Pinpoint the cell where the given text exists, returning its (x, y) midpoint coordinate. 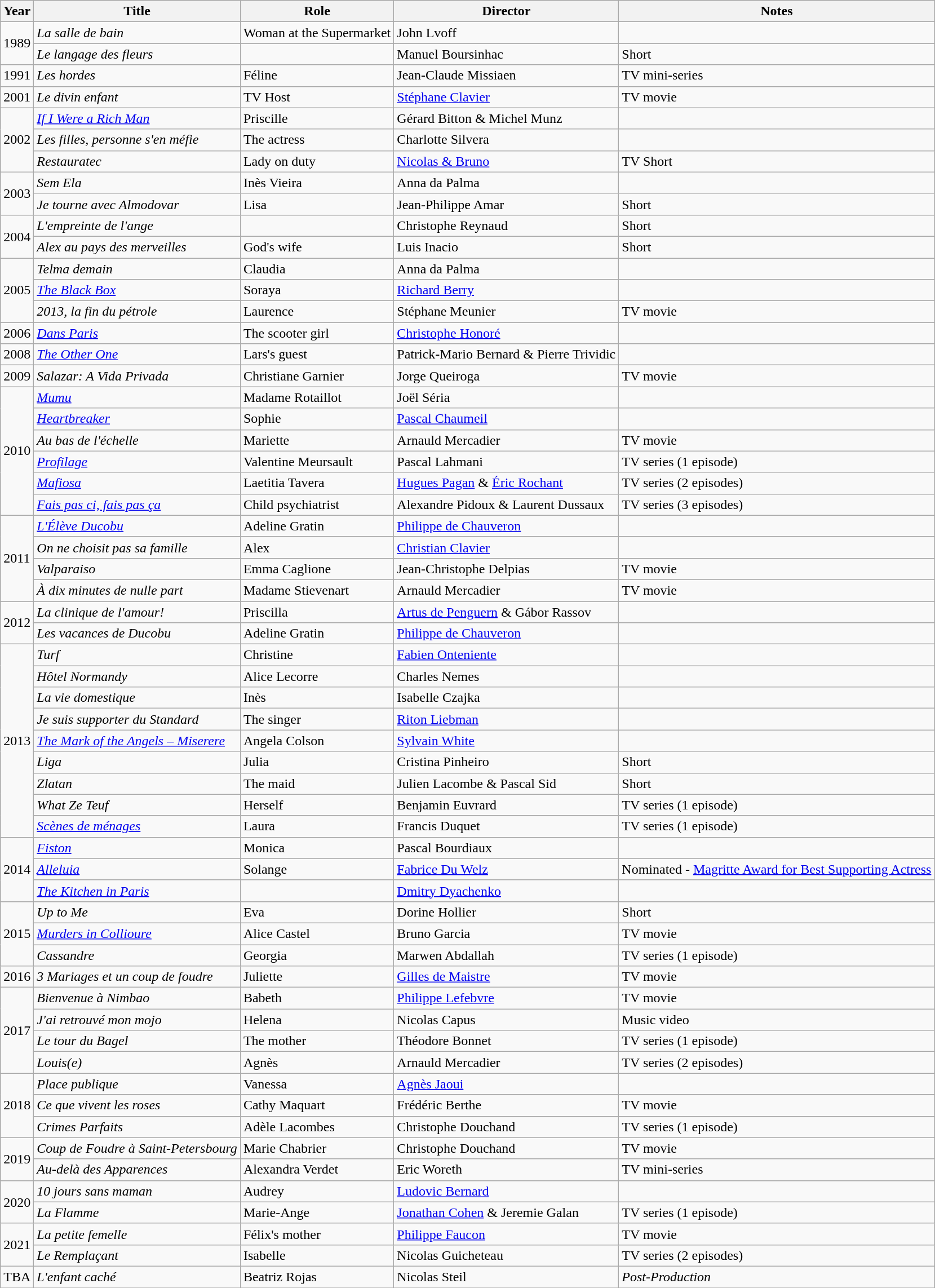
Priscilla (317, 612)
Up to Me (138, 912)
À dix minutes de nulle part (138, 590)
Georgia (317, 955)
L'empreinte de l'ange (138, 225)
Notes (777, 11)
Alexandre Pidoux & Laurent Dussaux (506, 504)
Jean-Claude Missiaen (506, 76)
Agnès Jaoui (506, 1084)
Le divin enfant (138, 97)
Laetitia Tavera (317, 483)
If I Were a Rich Man (138, 118)
The mother (317, 1041)
2014 (17, 869)
Isabelle (317, 1255)
Je tourne avec Almodovar (138, 204)
Patrick-Mario Bernard & Pierre Trividic (506, 355)
Théodore Bonnet (506, 1041)
Lisa (317, 204)
2013, la fin du pétrole (138, 312)
Scènes de ménages (138, 826)
2020 (17, 1202)
Nicolas & Bruno (506, 161)
Lady on duty (317, 161)
2008 (17, 355)
Mumu (138, 397)
Les vacances de Ducobu (138, 634)
Inès Vieira (317, 183)
Title (138, 11)
2005 (17, 290)
Au-delà des Apparences (138, 1170)
2021 (17, 1245)
God's wife (317, 247)
La vie domestique (138, 698)
Sophie (317, 419)
Sylvain White (506, 741)
Nicolas Capus (506, 1020)
Gilles de Maistre (506, 977)
Post-Production (777, 1277)
Mariette (317, 440)
Les hordes (138, 76)
Au bas de l'échelle (138, 440)
Manuel Boursinhac (506, 54)
Alice Lecorre (317, 676)
Gérard Bitton & Michel Munz (506, 118)
2016 (17, 977)
Priscille (317, 118)
Dans Paris (138, 333)
2012 (17, 622)
Director (506, 11)
Role (317, 11)
TV Short (777, 161)
Madame Stievenart (317, 590)
2017 (17, 1030)
Christophe Honoré (506, 333)
Inès (317, 698)
Dmitry Dyachenko (506, 891)
Marwen Abdallah (506, 955)
Monica (317, 848)
1989 (17, 43)
L'Élève Ducobu (138, 526)
Year (17, 11)
Féline (317, 76)
Christian Clavier (506, 547)
Pascal Bourdiaux (506, 848)
Le tour du Bagel (138, 1041)
Alexandra Verdet (317, 1170)
What Ze Teuf (138, 805)
Cristina Pinheiro (506, 762)
Cathy Maquart (317, 1105)
Valparaiso (138, 569)
Christine (317, 655)
Luis Inacio (506, 247)
Nominated - Magritte Award for Best Supporting Actress (777, 869)
Fais pas ci, fais pas ça (138, 504)
On ne choisit pas sa famille (138, 547)
Place publique (138, 1084)
Jorge Queiroga (506, 376)
The singer (317, 719)
Eric Woreth (506, 1170)
Coup de Foudre à Saint-Petersbourg (138, 1148)
Hôtel Normandy (138, 676)
2010 (17, 451)
Adèle Lacombes (317, 1127)
The Kitchen in Paris (138, 891)
TV Host (317, 97)
Les filles, personne s'en méfie (138, 140)
Beatriz Rojas (317, 1277)
Artus de Penguern & Gábor Rassov (506, 612)
Pascal Lahmani (506, 462)
The Mark of the Angels – Miserere (138, 741)
Music video (777, 1020)
John Lvoff (506, 33)
Zlatan (138, 784)
Salazar: A Vida Privada (138, 376)
Woman at the Supermarket (317, 33)
Fiston (138, 848)
Stéphane Clavier (506, 97)
Solange (317, 869)
2001 (17, 97)
Bienvenue à Nimbao (138, 998)
Profilage (138, 462)
Lars's guest (317, 355)
Louis(e) (138, 1063)
La petite femelle (138, 1234)
Richard Berry (506, 290)
TBA (17, 1277)
2003 (17, 193)
2019 (17, 1159)
Nicolas Guicheteau (506, 1255)
Charles Nemes (506, 676)
Juliette (317, 977)
La clinique de l'amour! (138, 612)
Le langage des fleurs (138, 54)
2011 (17, 558)
Hugues Pagan & Éric Rochant (506, 483)
The scooter girl (317, 333)
Julia (317, 762)
Jean-Philippe Amar (506, 204)
Jonathan Cohen & Jeremie Galan (506, 1212)
The Black Box (138, 290)
Stéphane Meunier (506, 312)
Eva (317, 912)
2013 (17, 741)
2018 (17, 1105)
Marie-Ange (317, 1212)
Marie Chabrier (317, 1148)
La salle de bain (138, 33)
Ce que vivent les roses (138, 1105)
Laura (317, 826)
Heartbreaker (138, 419)
Pascal Chaumeil (506, 419)
1991 (17, 76)
Fabrice Du Welz (506, 869)
Babeth (317, 998)
Mafiosa (138, 483)
Claudia (317, 269)
Liga (138, 762)
2015 (17, 933)
2002 (17, 140)
Jean-Christophe Delpias (506, 569)
Laurence (317, 312)
The Other One (138, 355)
Nicolas Steil (506, 1277)
Fabien Onteniente (506, 655)
La Flamme (138, 1212)
Helena (317, 1020)
2006 (17, 333)
TV series (3 episodes) (777, 504)
Child psychiatrist (317, 504)
Vanessa (317, 1084)
The maid (317, 784)
Je suis supporter du Standard (138, 719)
Alex au pays des merveilles (138, 247)
Riton Liebman (506, 719)
Charlotte Silvera (506, 140)
Telma demain (138, 269)
Francis Duquet (506, 826)
Cassandre (138, 955)
Alex (317, 547)
Sem Ela (138, 183)
Philippe Lefebvre (506, 998)
Christophe Reynaud (506, 225)
Julien Lacombe & Pascal Sid (506, 784)
Félix's mother (317, 1234)
Alice Castel (317, 933)
Soraya (317, 290)
Audrey (317, 1191)
Angela Colson (317, 741)
2009 (17, 376)
Christiane Garnier (317, 376)
Philippe Faucon (506, 1234)
Crimes Parfaits (138, 1127)
Ludovic Bernard (506, 1191)
Agnès (317, 1063)
Isabelle Czajka (506, 698)
Le Remplaçant (138, 1255)
Dorine Hollier (506, 912)
2004 (17, 236)
Joël Séria (506, 397)
Herself (317, 805)
10 jours sans maman (138, 1191)
Valentine Meursault (317, 462)
Murders in Collioure (138, 933)
3 Mariages et un coup de foudre (138, 977)
Frédéric Berthe (506, 1105)
J'ai retrouvé mon mojo (138, 1020)
Turf (138, 655)
Madame Rotaillot (317, 397)
The actress (317, 140)
L'enfant caché (138, 1277)
Bruno Garcia (506, 933)
Alleluia (138, 869)
Emma Caglione (317, 569)
Restauratec (138, 161)
Benjamin Euvrard (506, 805)
